For the text-containing cell, return its midpoint in [x, y] coordinate format. 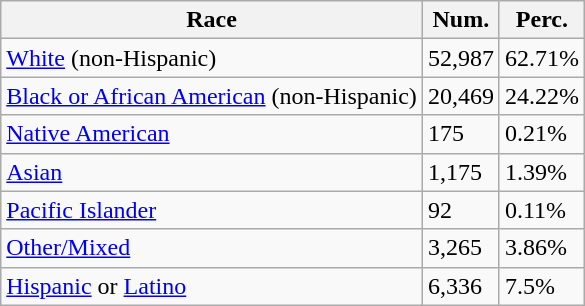
7.5% [542, 286]
92 [460, 210]
Num. [460, 20]
Black or African American (non-Hispanic) [212, 96]
Race [212, 20]
52,987 [460, 58]
1.39% [542, 172]
20,469 [460, 96]
Perc. [542, 20]
0.11% [542, 210]
6,336 [460, 286]
Pacific Islander [212, 210]
1,175 [460, 172]
Native American [212, 134]
0.21% [542, 134]
Hispanic or Latino [212, 286]
175 [460, 134]
3,265 [460, 248]
62.71% [542, 58]
White (non-Hispanic) [212, 58]
Other/Mixed [212, 248]
Asian [212, 172]
3.86% [542, 248]
24.22% [542, 96]
